Scan for the cell matching the given text and deliver its (x, y) coordinate at center. 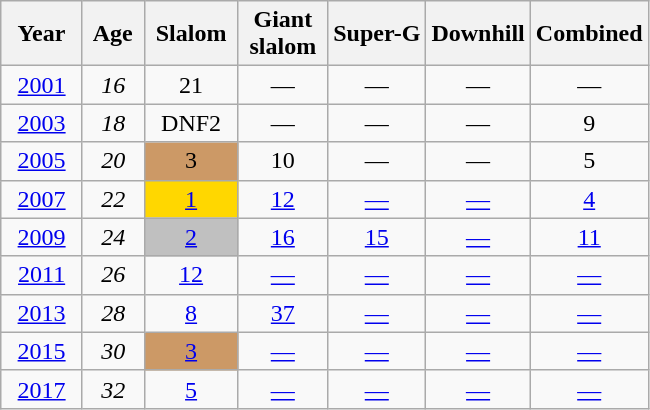
2009 (42, 237)
28 (113, 313)
2003 (42, 123)
32 (113, 389)
15 (377, 237)
2007 (42, 199)
1 (191, 199)
2 (191, 237)
30 (113, 351)
Downhill (478, 34)
Giant slalom (283, 34)
Slalom (191, 34)
DNF2 (191, 123)
4 (589, 199)
2013 (42, 313)
22 (113, 199)
Age (113, 34)
11 (589, 237)
9 (589, 123)
2005 (42, 161)
Year (42, 34)
21 (191, 85)
37 (283, 313)
26 (113, 275)
2001 (42, 85)
2015 (42, 351)
Combined (589, 34)
Super-G (377, 34)
2011 (42, 275)
8 (191, 313)
18 (113, 123)
10 (283, 161)
2017 (42, 389)
20 (113, 161)
24 (113, 237)
